Capture the cell that displays the provided text and extract its [x, y] central coordinate. 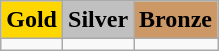
Silver [98, 20]
Gold [32, 20]
Bronze [176, 20]
